Return [X, Y] of the center of cell containing provided text 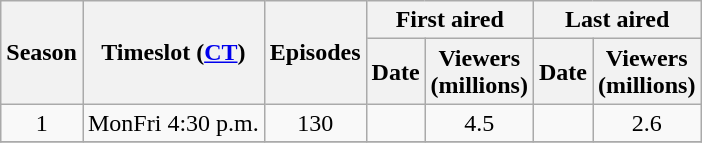
1 [42, 123]
Season [42, 52]
Timeslot (CT) [173, 52]
Episodes [315, 52]
130 [315, 123]
2.6 [646, 123]
First aired [450, 20]
4.5 [479, 123]
MonFri 4:30 p.m. [173, 123]
Last aired [616, 20]
